For the text-containing cell, return its midpoint in (x, y) coordinate format. 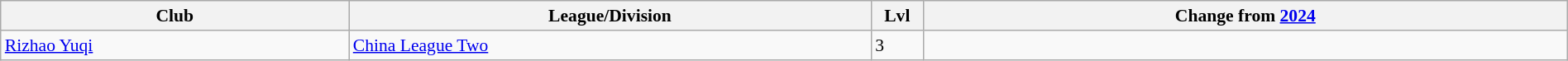
Lvl (896, 16)
China League Two (610, 45)
Club (175, 16)
3 (896, 45)
Rizhao Yuqi (175, 45)
League/Division (610, 16)
Change from 2024 (1245, 16)
